From the cell containing the given text, extract its center point as (X, Y) coordinate. 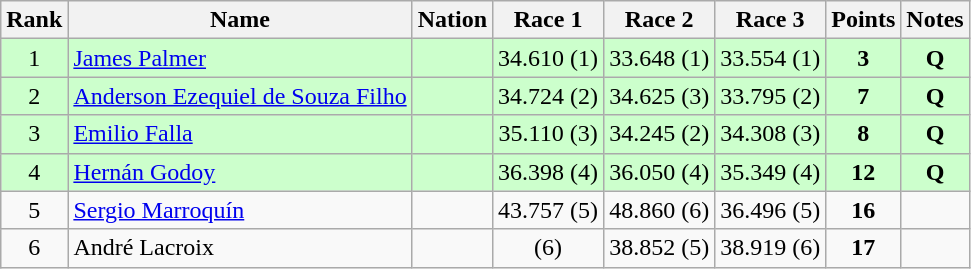
Hernán Godoy (240, 172)
33.648 (1) (660, 58)
Rank (34, 20)
12 (864, 172)
Emilio Falla (240, 134)
36.050 (4) (660, 172)
35.349 (4) (770, 172)
Notes (935, 20)
35.110 (3) (548, 134)
Anderson Ezequiel de Souza Filho (240, 96)
Race 2 (660, 20)
16 (864, 210)
8 (864, 134)
1 (34, 58)
Race 1 (548, 20)
Name (240, 20)
33.795 (2) (770, 96)
48.860 (6) (660, 210)
36.398 (4) (548, 172)
34.308 (3) (770, 134)
38.852 (5) (660, 248)
34.625 (3) (660, 96)
5 (34, 210)
43.757 (5) (548, 210)
17 (864, 248)
Points (864, 20)
7 (864, 96)
James Palmer (240, 58)
André Lacroix (240, 248)
2 (34, 96)
33.554 (1) (770, 58)
Nation (452, 20)
38.919 (6) (770, 248)
(6) (548, 248)
4 (34, 172)
34.610 (1) (548, 58)
34.245 (2) (660, 134)
Race 3 (770, 20)
36.496 (5) (770, 210)
6 (34, 248)
Sergio Marroquín (240, 210)
34.724 (2) (548, 96)
